From the cell containing the given text, extract its center point as (x, y) coordinate. 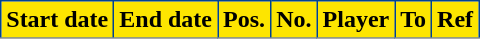
End date (166, 20)
No. (294, 20)
Pos. (244, 20)
Player (356, 20)
To (414, 20)
Ref (456, 20)
Start date (58, 20)
